Return (X, Y) of the center of cell containing provided text 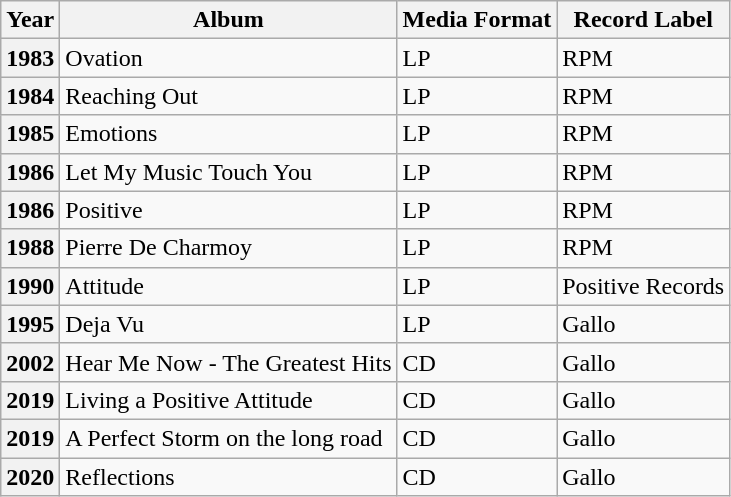
1995 (30, 324)
2002 (30, 362)
Media Format (477, 20)
1983 (30, 58)
Reaching Out (228, 96)
Pierre De Charmoy (228, 248)
Album (228, 20)
Deja Vu (228, 324)
Let My Music Touch You (228, 172)
Year (30, 20)
Reflections (228, 477)
Hear Me Now - The Greatest Hits (228, 362)
1984 (30, 96)
1988 (30, 248)
Record Label (644, 20)
Ovation (228, 58)
Positive (228, 210)
2020 (30, 477)
Emotions (228, 134)
1985 (30, 134)
1990 (30, 286)
Attitude (228, 286)
A Perfect Storm on the long road (228, 438)
Living a Positive Attitude (228, 400)
Positive Records (644, 286)
